Detect which cell encompasses the target text, then output its (x, y) center coordinate. 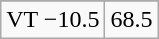
68.5 (132, 20)
VT −10.5 (53, 20)
